For the text-containing cell, return its midpoint in (X, Y) coordinate format. 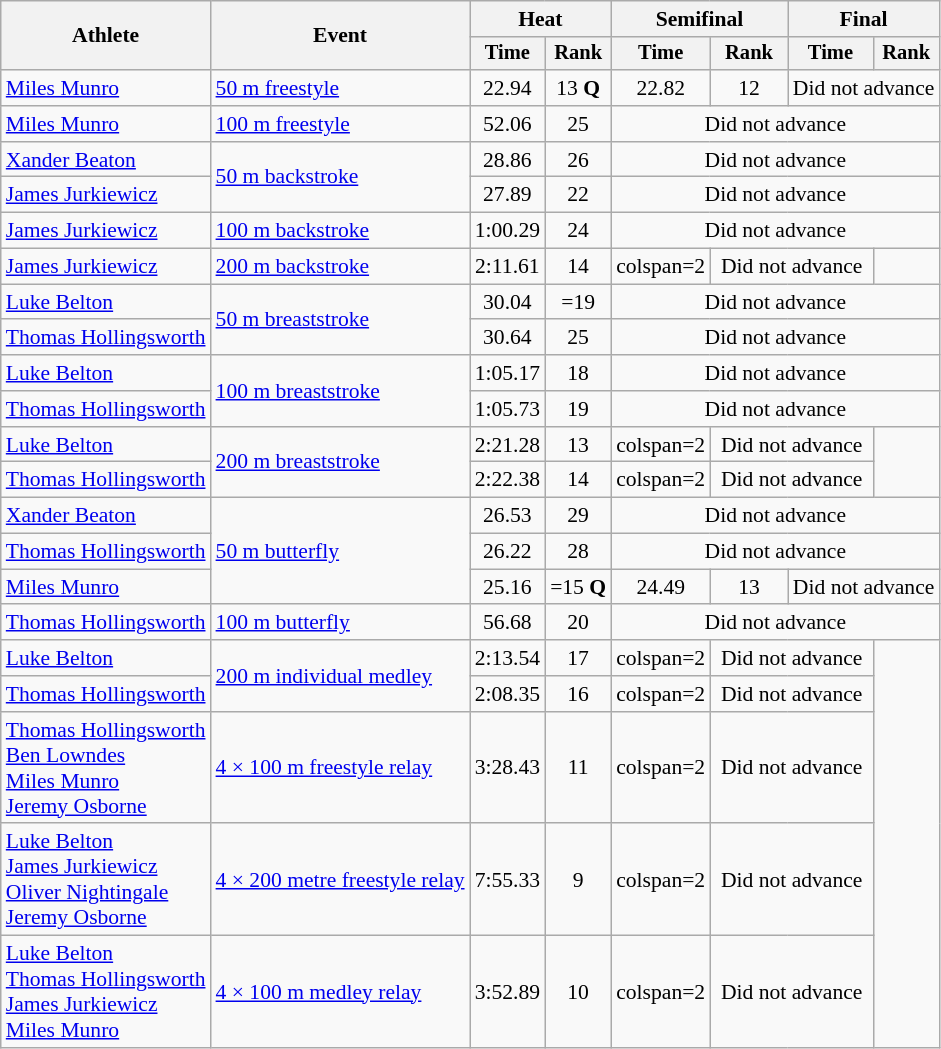
Luke BeltonJames JurkiewiczOliver NightingaleJeremy Osborne (106, 880)
26 (578, 160)
16 (578, 694)
24 (578, 231)
100 m backstroke (340, 231)
18 (578, 373)
3:52.89 (508, 992)
10 (578, 992)
2:22.38 (508, 480)
200 m breaststroke (340, 462)
28 (578, 552)
1:05.17 (508, 373)
=19 (578, 302)
4 × 100 m medley relay (340, 992)
Semifinal (700, 19)
9 (578, 880)
50 m backstroke (340, 178)
Thomas HollingsworthBen LowndesMiles MunroJeremy Osborne (106, 768)
=15 Q (578, 587)
22 (578, 195)
26.53 (508, 516)
25.16 (508, 587)
1:05.73 (508, 409)
20 (578, 623)
56.68 (508, 623)
100 m butterfly (340, 623)
1:00.29 (508, 231)
24.49 (660, 587)
30.64 (508, 338)
27.89 (508, 195)
50 m freestyle (340, 88)
Heat (541, 19)
100 m freestyle (340, 124)
28.86 (508, 160)
200 m individual medley (340, 676)
29 (578, 516)
7:55.33 (508, 880)
50 m breaststroke (340, 320)
12 (749, 88)
4 × 100 m freestyle relay (340, 768)
19 (578, 409)
4 × 200 metre freestyle relay (340, 880)
2:08.35 (508, 694)
13 Q (578, 88)
22.94 (508, 88)
Luke BeltonThomas HollingsworthJames JurkiewiczMiles Munro (106, 992)
52.06 (508, 124)
2:11.61 (508, 267)
100 m breaststroke (340, 390)
3:28.43 (508, 768)
11 (578, 768)
17 (578, 658)
Event (340, 36)
2:21.28 (508, 445)
Final (864, 19)
30.04 (508, 302)
50 m butterfly (340, 552)
22.82 (660, 88)
2:13.54 (508, 658)
26.22 (508, 552)
Athlete (106, 36)
200 m backstroke (340, 267)
